Provide the (X, Y) coordinate of the cell's center where the given text is located.  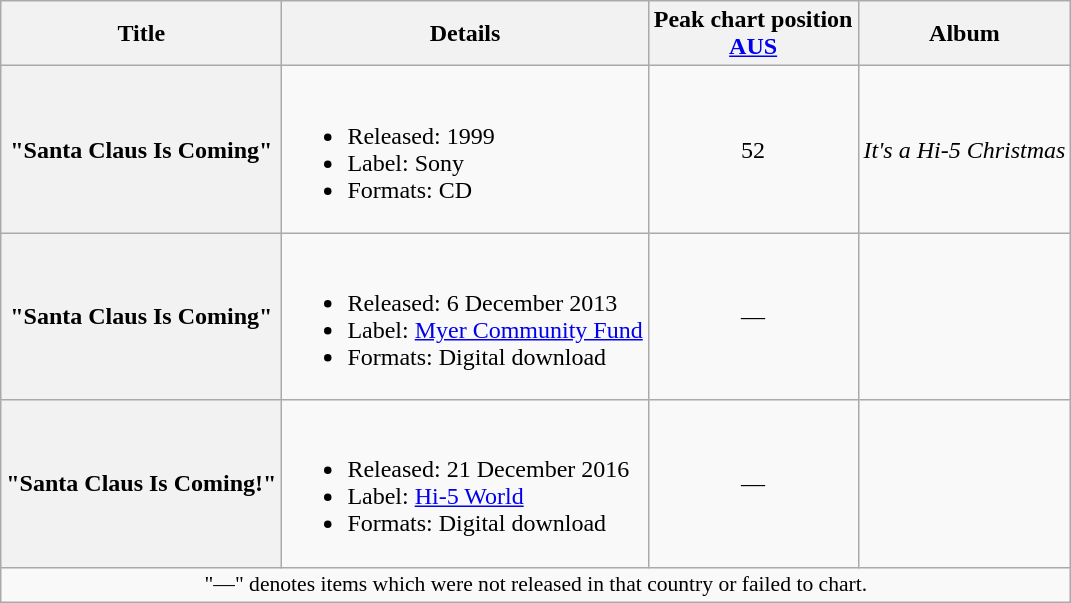
Released: 1999Label: SonyFormats: CD (465, 150)
"—" denotes items which were not released in that country or failed to chart. (536, 585)
Peak chart positionAUS (753, 34)
52 (753, 150)
Details (465, 34)
Released: 6 December 2013Label: Myer Community FundFormats: Digital download (465, 316)
Album (964, 34)
"Santa Claus Is Coming!" (142, 484)
It's a Hi-5 Christmas (964, 150)
Released: 21 December 2016Label: Hi-5 WorldFormats: Digital download (465, 484)
Title (142, 34)
